Return the [X, Y] coordinate for the center point of the cell that contains the specified text.  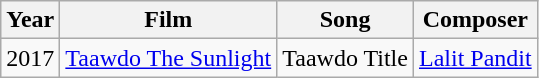
Lalit Pandit [475, 58]
Composer [475, 20]
Year [30, 20]
Taawdo Title [346, 58]
Song [346, 20]
Film [168, 20]
Taawdo The Sunlight [168, 58]
2017 [30, 58]
